Extract the (x, y) coordinate from the center of the cell holding the provided text.  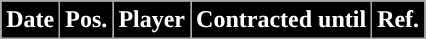
Contracted until (282, 20)
Ref. (398, 20)
Player (152, 20)
Date (30, 20)
Pos. (86, 20)
